Return the (X, Y) coordinate for the center point of the cell that contains the specified text.  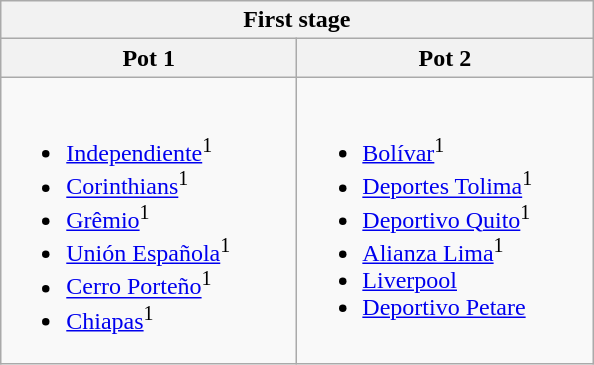
First stage (297, 20)
Bolívar1 Deportes Tolima1 Deportivo Quito1 Alianza Lima1 Liverpool Deportivo Petare (445, 220)
Pot 1 (149, 58)
Pot 2 (445, 58)
Independiente1 Corinthians1 Grêmio1 Unión Española1 Cerro Porteño1 Chiapas1 (149, 220)
